Return the [x, y] coordinate for the center point of the cell that contains the specified text.  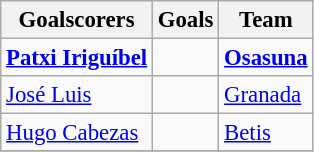
Patxi Iriguíbel [77, 58]
Goalscorers [77, 20]
Goals [185, 20]
Granada [266, 95]
José Luis [77, 95]
Hugo Cabezas [77, 133]
Osasuna [266, 58]
Team [266, 20]
Betis [266, 133]
